Extract the (X, Y) coordinate from the center of the cell holding the provided text.  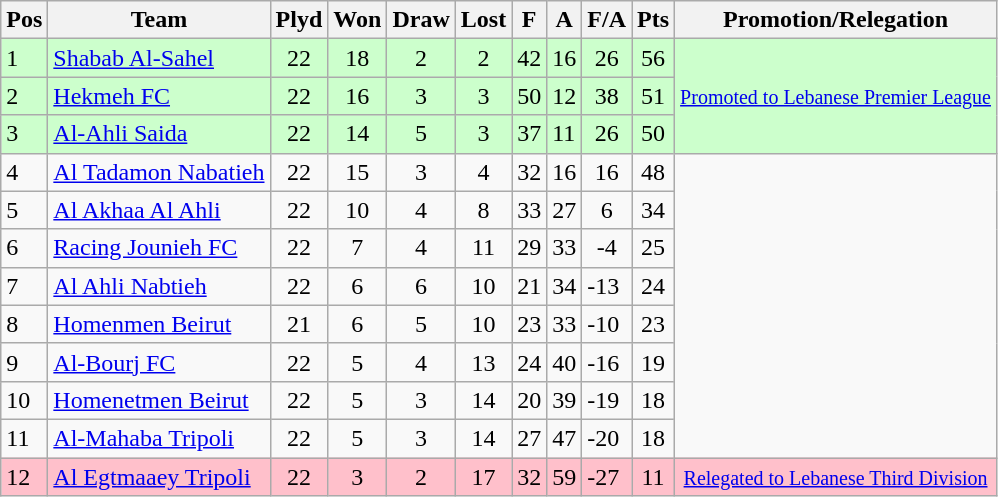
Racing Jounieh FC (159, 248)
56 (654, 58)
Al-Ahli Saida (159, 134)
17 (483, 477)
Al-Mahaba Tripoli (159, 438)
Shabab Al-Sahel (159, 58)
Hekmeh FC (159, 96)
Promotion/Relegation (836, 20)
A (564, 20)
40 (564, 362)
Promoted to Lebanese Premier League (836, 96)
25 (654, 248)
39 (564, 400)
Plyd (299, 20)
20 (530, 400)
9 (24, 362)
42 (530, 58)
-16 (607, 362)
-4 (607, 248)
Relegated to Lebanese Third Division (836, 477)
Al Tadamon Nabatieh (159, 172)
Al Akhaa Al Ahli (159, 210)
19 (654, 362)
48 (654, 172)
Lost (483, 20)
Al Egtmaaey Tripoli (159, 477)
-13 (607, 286)
-19 (607, 400)
F (530, 20)
Homenetmen Beirut (159, 400)
29 (530, 248)
13 (483, 362)
F/A (607, 20)
Draw (421, 20)
Al-Bourj FC (159, 362)
-10 (607, 324)
47 (564, 438)
37 (530, 134)
15 (358, 172)
Al Ahli Nabtieh (159, 286)
38 (607, 96)
Pts (654, 20)
51 (654, 96)
Pos (24, 20)
-20 (607, 438)
Homenmen Beirut (159, 324)
59 (564, 477)
Won (358, 20)
Team (159, 20)
-27 (607, 477)
1 (24, 58)
